From the cell containing the given text, extract its center point as [X, Y] coordinate. 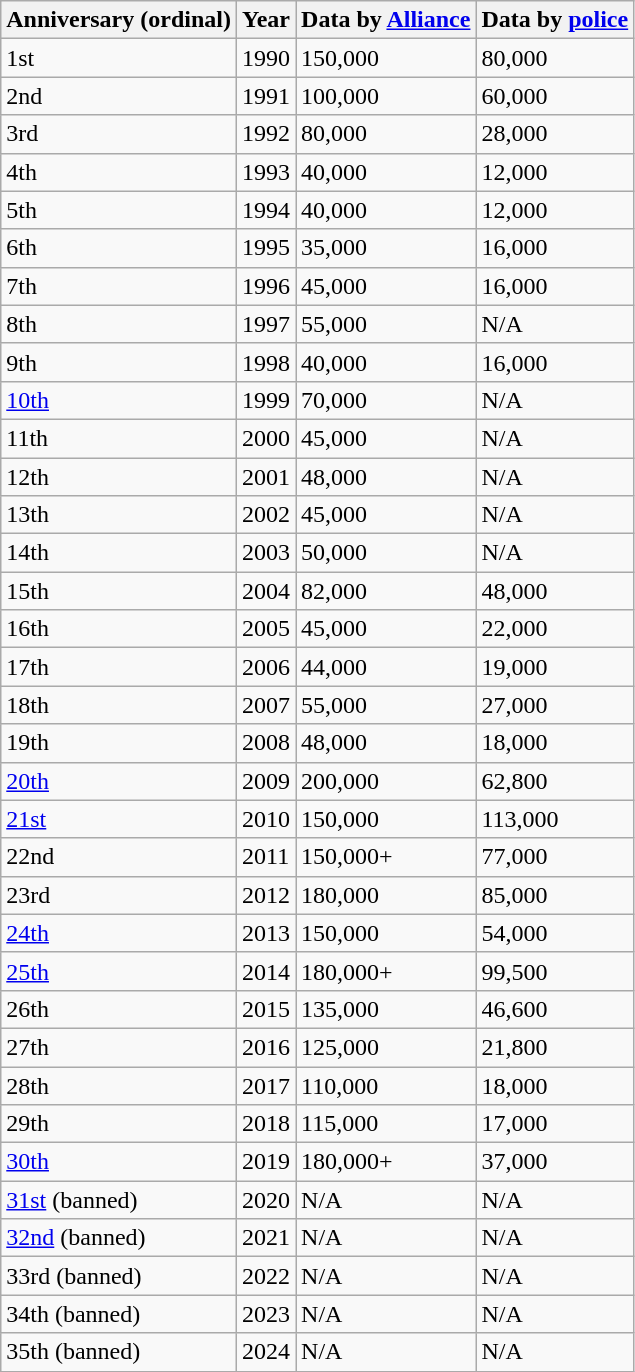
12th [119, 477]
24th [119, 933]
2014 [266, 971]
27,000 [555, 705]
125,000 [386, 1047]
44,000 [386, 667]
115,000 [386, 1124]
6th [119, 248]
2023 [266, 1314]
82,000 [386, 591]
1997 [266, 324]
37,000 [555, 1162]
26th [119, 1009]
10th [119, 400]
23rd [119, 895]
46,600 [555, 1009]
110,000 [386, 1085]
15th [119, 591]
200,000 [386, 781]
19,000 [555, 667]
Year [266, 20]
17,000 [555, 1124]
28th [119, 1085]
2010 [266, 819]
1993 [266, 172]
22,000 [555, 629]
30th [119, 1162]
21,800 [555, 1047]
135,000 [386, 1009]
28,000 [555, 134]
33rd (banned) [119, 1276]
7th [119, 286]
2009 [266, 781]
1991 [266, 96]
2005 [266, 629]
2024 [266, 1352]
1994 [266, 210]
100,000 [386, 96]
14th [119, 553]
3rd [119, 134]
20th [119, 781]
2012 [266, 895]
2006 [266, 667]
99,500 [555, 971]
1st [119, 58]
1990 [266, 58]
21st [119, 819]
2018 [266, 1124]
35th (banned) [119, 1352]
11th [119, 438]
2007 [266, 705]
54,000 [555, 933]
31st (banned) [119, 1200]
2020 [266, 1200]
2017 [266, 1085]
50,000 [386, 553]
2008 [266, 743]
2022 [266, 1276]
62,800 [555, 781]
2019 [266, 1162]
29th [119, 1124]
1995 [266, 248]
2021 [266, 1238]
34th (banned) [119, 1314]
25th [119, 971]
150,000+ [386, 857]
13th [119, 515]
1996 [266, 286]
1998 [266, 362]
Anniversary (ordinal) [119, 20]
2016 [266, 1047]
85,000 [555, 895]
113,000 [555, 819]
2002 [266, 515]
60,000 [555, 96]
2004 [266, 591]
5th [119, 210]
2003 [266, 553]
16th [119, 629]
2013 [266, 933]
1999 [266, 400]
8th [119, 324]
2001 [266, 477]
Data by Alliance [386, 20]
2nd [119, 96]
18th [119, 705]
Data by police [555, 20]
4th [119, 172]
2015 [266, 1009]
180,000 [386, 895]
2000 [266, 438]
22nd [119, 857]
27th [119, 1047]
35,000 [386, 248]
19th [119, 743]
32nd (banned) [119, 1238]
17th [119, 667]
77,000 [555, 857]
1992 [266, 134]
70,000 [386, 400]
9th [119, 362]
2011 [266, 857]
